Extract the (X, Y) coordinate from the center of the cell holding the provided text.  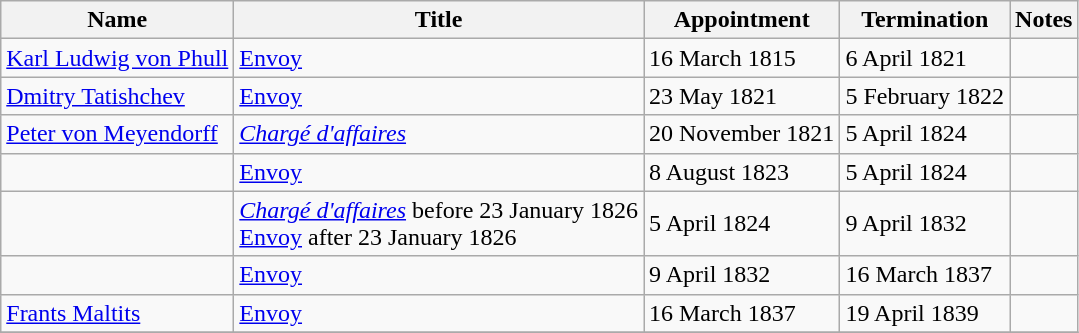
20 November 1821 (742, 134)
Appointment (742, 20)
Chargé d'affaires (439, 134)
Notes (1044, 20)
16 March 1815 (742, 58)
19 April 1839 (925, 313)
Dmitry Tatishchev (118, 96)
23 May 1821 (742, 96)
8 August 1823 (742, 172)
6 April 1821 (925, 58)
Termination (925, 20)
5 February 1822 (925, 96)
Chargé d'affaires before 23 January 1826Envoy after 23 January 1826 (439, 224)
Title (439, 20)
Peter von Meyendorff (118, 134)
Name (118, 20)
Frants Maltits (118, 313)
Karl Ludwig von Phull (118, 58)
